Return (x, y) of the center of cell containing provided text 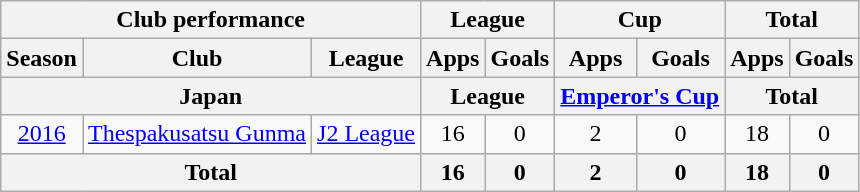
Emperor's Cup (640, 96)
Club performance (211, 20)
Cup (640, 20)
Season (42, 58)
Club (196, 58)
Japan (211, 96)
Thespakusatsu Gunma (196, 134)
J2 League (366, 134)
2016 (42, 134)
